Scan for the cell matching the given text and deliver its (x, y) coordinate at center. 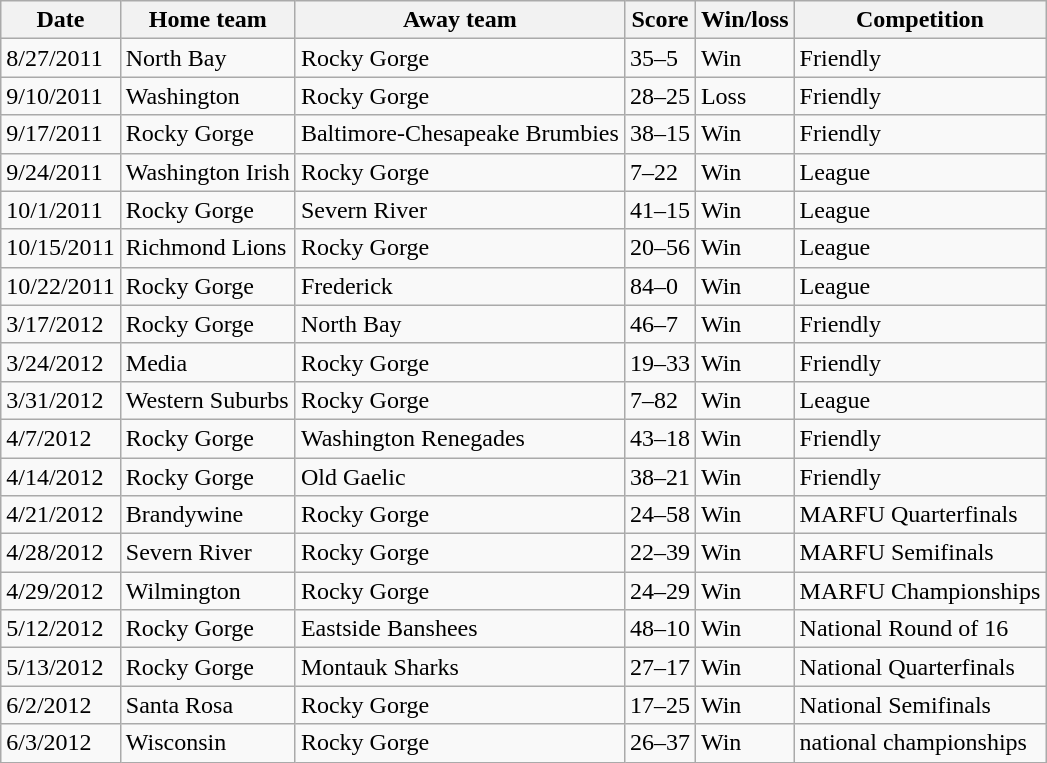
5/13/2012 (61, 667)
10/15/2011 (61, 248)
Home team (208, 20)
Loss (744, 96)
43–18 (660, 438)
19–33 (660, 362)
national championships (920, 743)
84–0 (660, 286)
6/3/2012 (61, 743)
Frederick (460, 286)
24–29 (660, 591)
4/28/2012 (61, 553)
Win/loss (744, 20)
National Quarterfinals (920, 667)
Santa Rosa (208, 705)
46–7 (660, 324)
22–39 (660, 553)
Washington (208, 96)
27–17 (660, 667)
Washington Renegades (460, 438)
6/2/2012 (61, 705)
Date (61, 20)
9/10/2011 (61, 96)
Competition (920, 20)
National Round of 16 (920, 629)
3/17/2012 (61, 324)
Wisconsin (208, 743)
38–15 (660, 134)
Eastside Banshees (460, 629)
MARFU Semifinals (920, 553)
26–37 (660, 743)
28–25 (660, 96)
35–5 (660, 58)
Washington Irish (208, 172)
48–10 (660, 629)
Old Gaelic (460, 477)
Montauk Sharks (460, 667)
Away team (460, 20)
National Semifinals (920, 705)
9/17/2011 (61, 134)
4/21/2012 (61, 515)
Brandywine (208, 515)
Score (660, 20)
4/7/2012 (61, 438)
17–25 (660, 705)
8/27/2011 (61, 58)
4/29/2012 (61, 591)
MARFU Quarterfinals (920, 515)
10/22/2011 (61, 286)
41–15 (660, 210)
24–58 (660, 515)
Baltimore-Chesapeake Brumbies (460, 134)
20–56 (660, 248)
10/1/2011 (61, 210)
Wilmington (208, 591)
Richmond Lions (208, 248)
7–22 (660, 172)
Western Suburbs (208, 400)
5/12/2012 (61, 629)
9/24/2011 (61, 172)
MARFU Championships (920, 591)
7–82 (660, 400)
38–21 (660, 477)
Media (208, 362)
3/31/2012 (61, 400)
3/24/2012 (61, 362)
4/14/2012 (61, 477)
